From the cell containing the given text, extract its center point as (X, Y) coordinate. 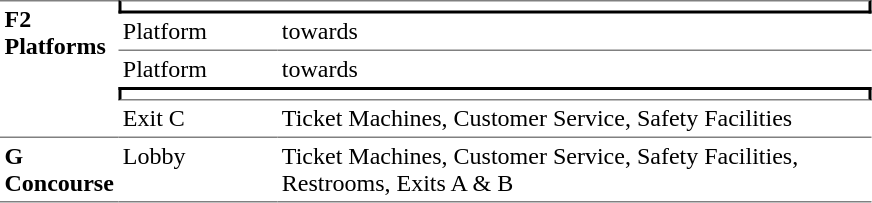
Ticket Machines, Customer Service, Safety Facilities, Restrooms, Exits A & B (574, 170)
Lobby (198, 170)
Ticket Machines, Customer Service, Safety Facilities (574, 119)
Exit C (198, 119)
F2Platforms (59, 69)
GConcourse (59, 170)
